Extract the [X, Y] coordinate from the center of the cell holding the provided text.  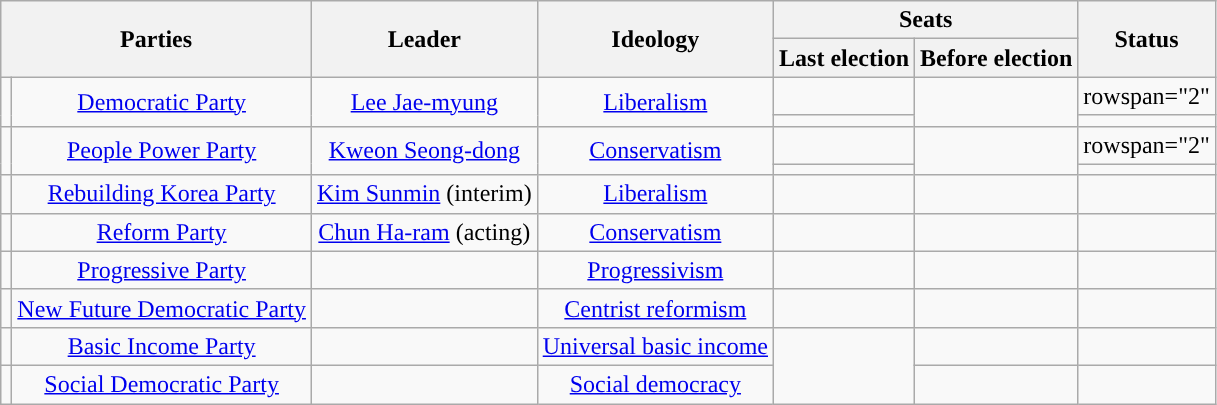
Social Democratic Party [162, 384]
Progressive Party [162, 270]
Seats [926, 20]
Progressivism [655, 270]
Before election [996, 58]
Kweon Seong-dong [424, 150]
Basic Income Party [162, 346]
Democratic Party [162, 102]
Kim Sunmin (interim) [424, 194]
New Future Democratic Party [162, 308]
Leader [424, 39]
Chun Ha-ram (acting) [424, 232]
Social democracy [655, 384]
Parties [156, 39]
Ideology [655, 39]
People Power Party [162, 150]
Last election [844, 58]
Rebuilding Korea Party [162, 194]
Reform Party [162, 232]
Centrist reformism [655, 308]
Universal basic income [655, 346]
Status [1147, 39]
Lee Jae-myung [424, 102]
